Pinpoint the cell where the given text exists, returning its (X, Y) midpoint coordinate. 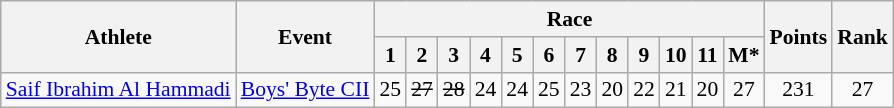
10 (676, 55)
28 (454, 90)
11 (708, 55)
3 (454, 55)
22 (644, 90)
Boys' Byte CII (306, 90)
Rank (862, 36)
23 (581, 90)
4 (486, 55)
9 (644, 55)
8 (612, 55)
2 (422, 55)
1 (390, 55)
231 (799, 90)
Saif Ibrahim Al Hammadi (118, 90)
7 (581, 55)
21 (676, 90)
5 (517, 55)
Event (306, 36)
Points (799, 36)
M* (744, 55)
Race (569, 19)
Athlete (118, 36)
6 (549, 55)
